Provide the (X, Y) coordinate of the cell's center where the given text is located.  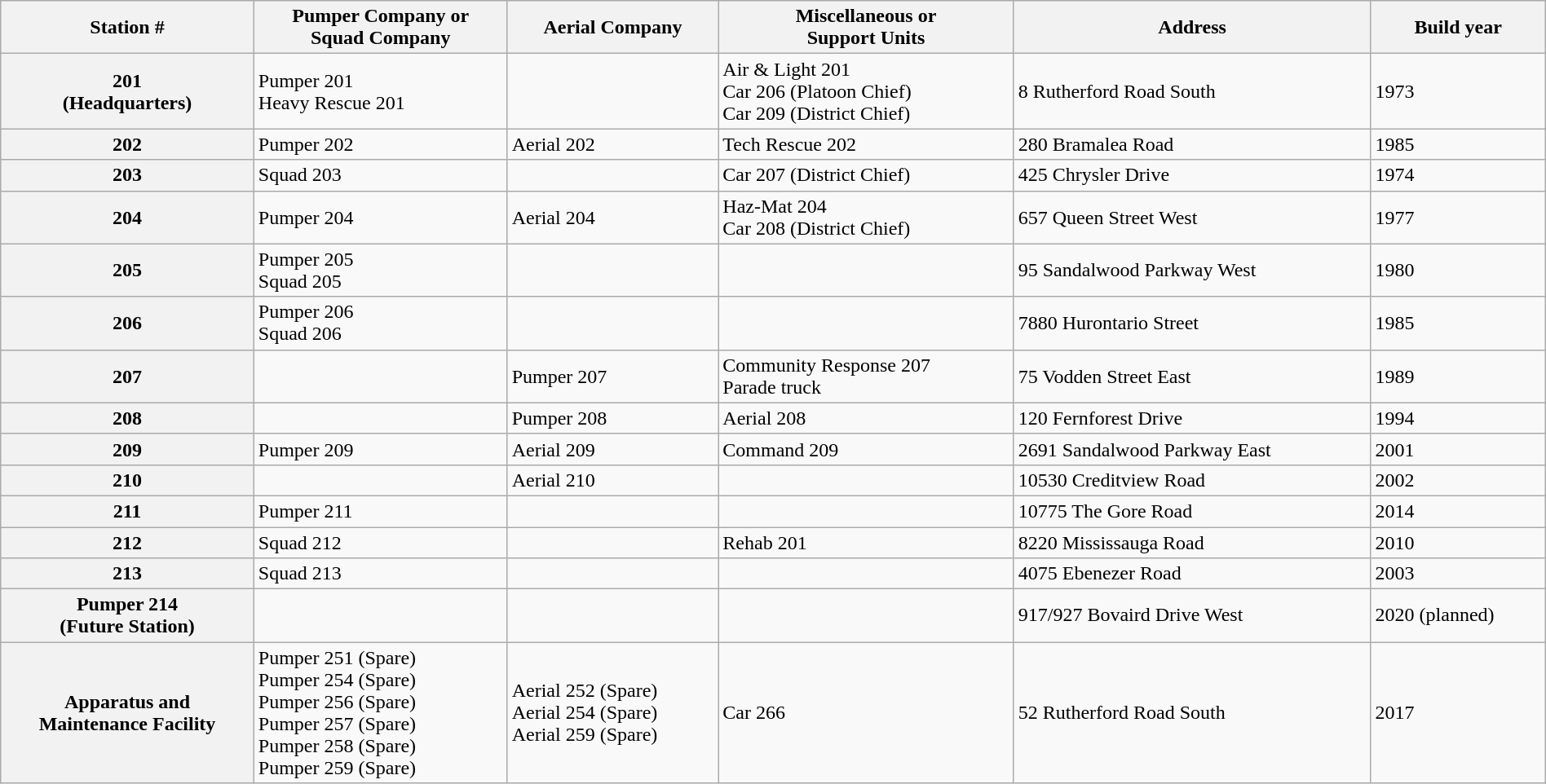
Aerial 209 (613, 449)
210 (127, 480)
211 (127, 511)
Tech Rescue 202 (866, 144)
7880 Hurontario Street (1192, 323)
Address (1192, 28)
206 (127, 323)
8220 Mississauga Road (1192, 542)
Pumper 202 (380, 144)
Aerial 204 (613, 217)
Haz-Mat 204Car 208 (District Chief) (866, 217)
2017 (1458, 712)
2020 (planned) (1458, 616)
Aerial Company (613, 28)
212 (127, 542)
Station # (127, 28)
Aerial 208 (866, 418)
Command 209 (866, 449)
10530 Creditview Road (1192, 480)
120 Fernforest Drive (1192, 418)
10775 The Gore Road (1192, 511)
425 Chrysler Drive (1192, 175)
Pumper 205Squad 205 (380, 271)
Pumper 204 (380, 217)
Apparatus andMaintenance Facility (127, 712)
Squad 212 (380, 542)
207 (127, 377)
2003 (1458, 574)
2001 (1458, 449)
202 (127, 144)
Build year (1458, 28)
Squad 203 (380, 175)
Miscellaneous orSupport Units (866, 28)
Car 207 (District Chief) (866, 175)
75 Vodden Street East (1192, 377)
1977 (1458, 217)
4075 Ebenezer Road (1192, 574)
1973 (1458, 91)
Pumper 209 (380, 449)
2010 (1458, 542)
280 Bramalea Road (1192, 144)
52 Rutherford Road South (1192, 712)
Pumper Company orSquad Company (380, 28)
95 Sandalwood Parkway West (1192, 271)
8 Rutherford Road South (1192, 91)
213 (127, 574)
Pumper 206Squad 206 (380, 323)
Aerial 210 (613, 480)
1980 (1458, 271)
201(Headquarters) (127, 91)
657 Queen Street West (1192, 217)
Aerial 202 (613, 144)
205 (127, 271)
204 (127, 217)
Community Response 207Parade truck (866, 377)
Pumper 251 (Spare)Pumper 254 (Spare)Pumper 256 (Spare)Pumper 257 (Spare)Pumper 258 (Spare)Pumper 259 (Spare) (380, 712)
Air & Light 201Car 206 (Platoon Chief)Car 209 (District Chief) (866, 91)
203 (127, 175)
Pumper 201Heavy Rescue 201 (380, 91)
Pumper 214(Future Station) (127, 616)
917/927 Bovaird Drive West (1192, 616)
2002 (1458, 480)
Pumper 211 (380, 511)
1994 (1458, 418)
1989 (1458, 377)
Pumper 207 (613, 377)
Aerial 252 (Spare)Aerial 254 (Spare)Aerial 259 (Spare) (613, 712)
Pumper 208 (613, 418)
Squad 213 (380, 574)
Car 266 (866, 712)
2691 Sandalwood Parkway East (1192, 449)
208 (127, 418)
1974 (1458, 175)
Rehab 201 (866, 542)
209 (127, 449)
2014 (1458, 511)
